Provide the (x, y) coordinate of the cell's center where the given text is located.  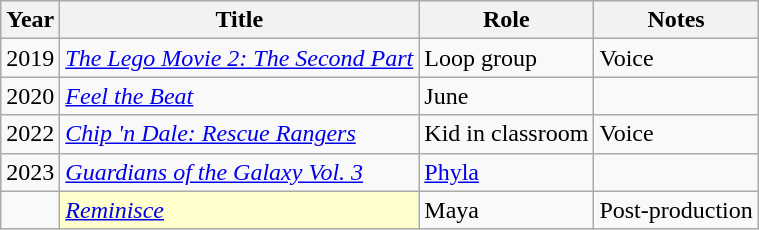
Notes (676, 20)
Loop group (506, 58)
2020 (30, 96)
June (506, 96)
Reminisce (240, 210)
2023 (30, 172)
2019 (30, 58)
Kid in classroom (506, 134)
Feel the Beat (240, 96)
Chip 'n Dale: Rescue Rangers (240, 134)
Phyla (506, 172)
Year (30, 20)
Guardians of the Galaxy Vol. 3 (240, 172)
Maya (506, 210)
Post-production (676, 210)
Role (506, 20)
2022 (30, 134)
The Lego Movie 2: The Second Part (240, 58)
Title (240, 20)
